Capture the cell that displays the provided text and extract its (X, Y) central coordinate. 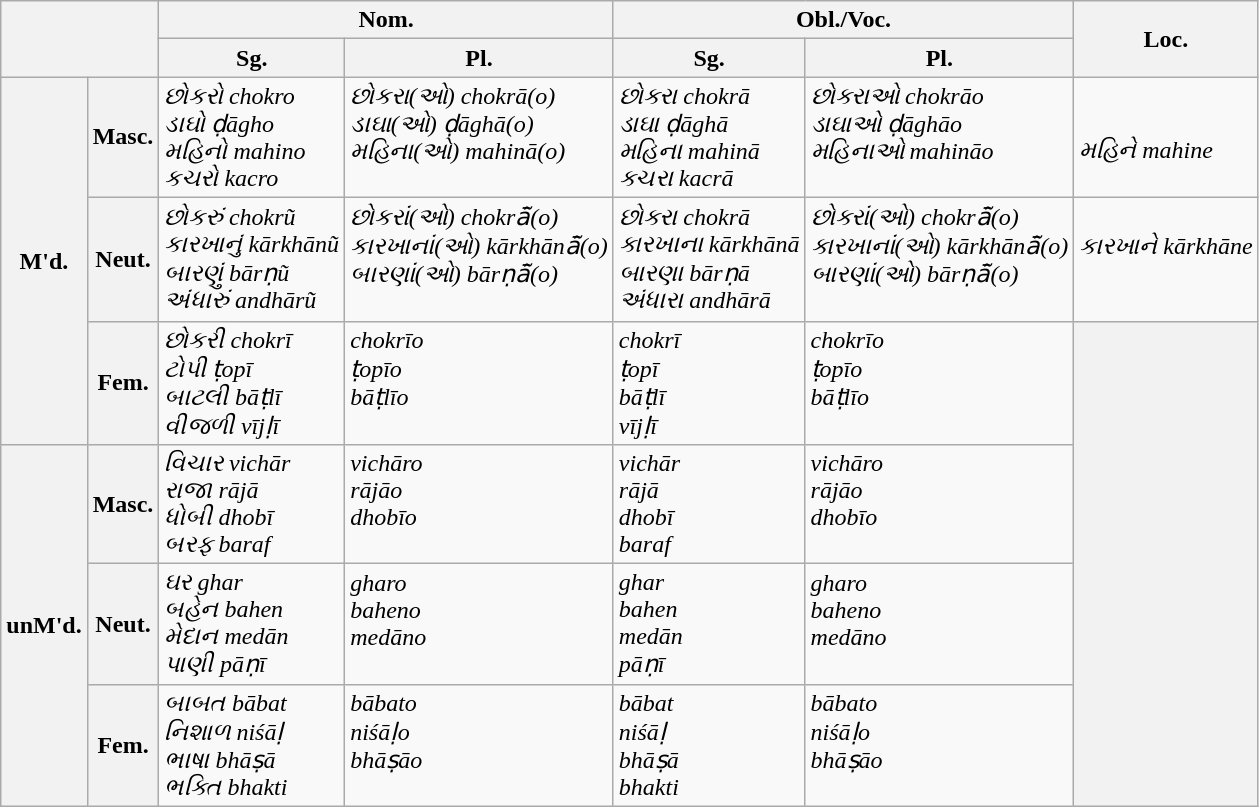
Nom. (386, 20)
M'd. (44, 261)
છોકરી chokrīટોપી ṭopīબાટલી bāṭlīવીજળી vījḷī (252, 383)
છોકરા chokrāડાઘા ḍāghāમહિના mahināકચરા kacrā (709, 138)
છોકરું chokrũકારખાનું kārkhānũબારણું bārṇũઅંધારું andhārũ (252, 259)
unM'd. (44, 626)
bābatniśāḷbhāṣābhakti (709, 745)
વિચાર vichārરાજા rājāધોબી dhobīબરફ baraf (252, 504)
chokrīṭopībāṭlīvījḷī (709, 383)
છોકરો chokroડાઘો ḍāghoમહિનો mahinoકચરો kacro (252, 138)
છોકરાઓ chokrāoડાઘાઓ ḍāghāoમહિનાઓ mahināo (940, 138)
Obl./Voc. (843, 20)
છોકરા(ઓ) chokrā(o)ડાઘા(ઓ) ḍāghā(o)મહિના(ઓ) mahinā(o) (480, 138)
બાબત bābatનિશાળ niśāḷભાષા bhāṣāભક્તિ bhakti (252, 745)
Loc. (1166, 39)
મહિને mahine (1166, 138)
gharbahenmedānpāṇī (709, 624)
vichārrājādhobībaraf (709, 504)
કારખાને kārkhāne (1166, 259)
ઘર gharબહેન bahenમેદાન medānપાણી pāṇī (252, 624)
છોકરા chokrāકારખાના kārkhānāબારણા bārṇāઅંધારા andhārā (709, 259)
